Determine the [X, Y] coordinate at the center of the cell enclosing the given text.  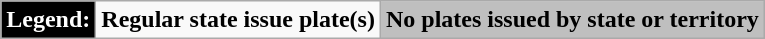
Regular state issue plate(s) [238, 20]
Legend: [48, 20]
No plates issued by state or territory [572, 20]
